For the text-containing cell, return its midpoint in (x, y) coordinate format. 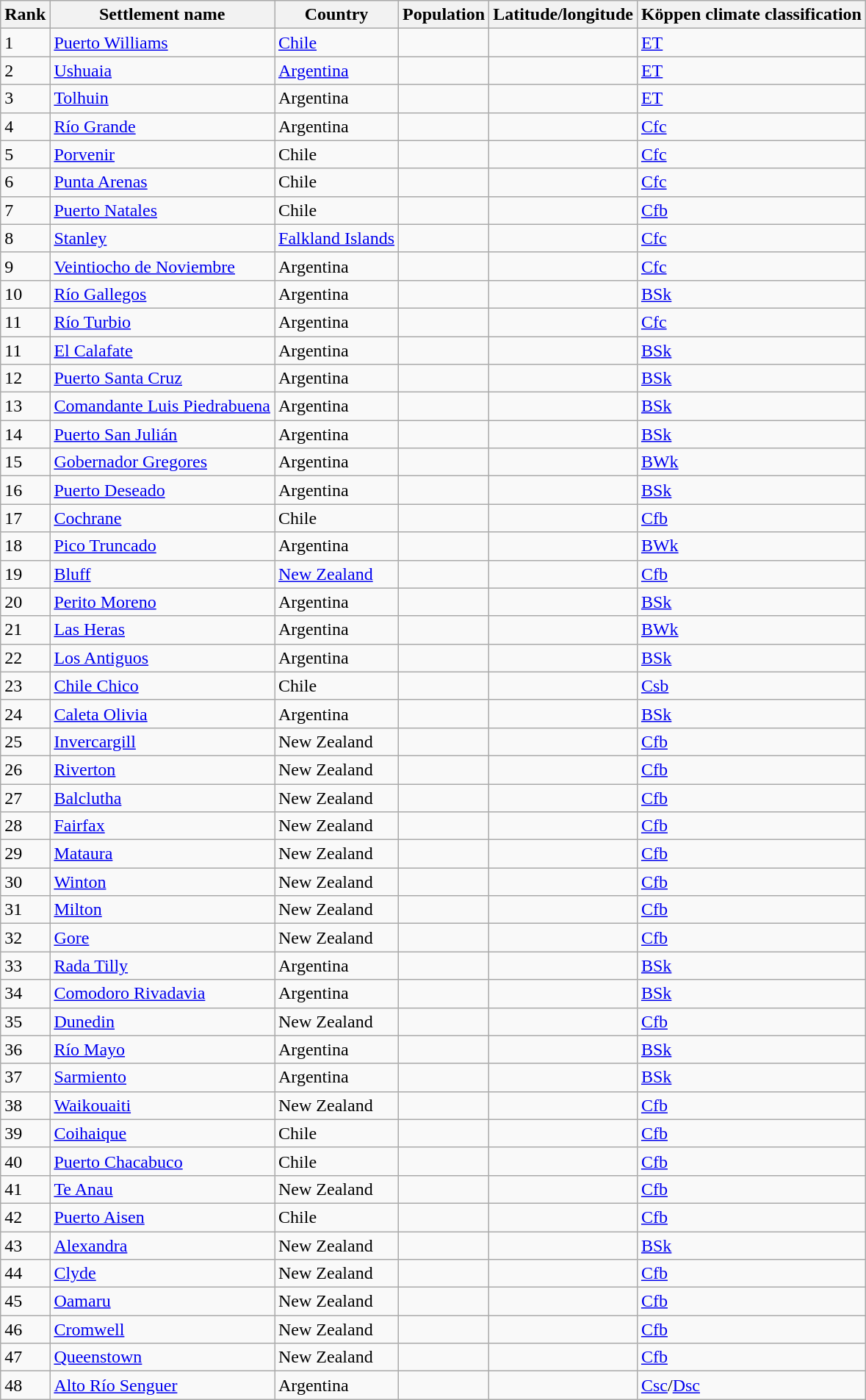
Te Anau (162, 1189)
Perito Moreno (162, 602)
26 (25, 769)
Waikouaiti (162, 1105)
Gobernador Gregores (162, 462)
Queenstown (162, 1357)
9 (25, 266)
Fairfax (162, 826)
Rank (25, 15)
29 (25, 854)
8 (25, 238)
Puerto Williams (162, 43)
Population (444, 15)
12 (25, 378)
Cochrane (162, 518)
Comodoro Rivadavia (162, 994)
Milton (162, 910)
46 (25, 1329)
Los Antiguos (162, 658)
35 (25, 1022)
Coihaique (162, 1133)
Porvenir (162, 154)
Falkland Islands (336, 238)
Chile Chico (162, 686)
39 (25, 1133)
19 (25, 574)
Alexandra (162, 1246)
Río Mayo (162, 1049)
Caleta Olivia (162, 714)
Settlement name (162, 15)
Stanley (162, 238)
22 (25, 658)
17 (25, 518)
5 (25, 154)
32 (25, 938)
47 (25, 1357)
23 (25, 686)
27 (25, 797)
37 (25, 1077)
Invercargill (162, 742)
Puerto Chacabuco (162, 1161)
3 (25, 98)
Gore (162, 938)
42 (25, 1217)
Riverton (162, 769)
43 (25, 1246)
30 (25, 882)
Punta Arenas (162, 182)
33 (25, 966)
13 (25, 406)
Latitude/longitude (563, 15)
Oamaru (162, 1302)
Clyde (162, 1274)
25 (25, 742)
7 (25, 210)
20 (25, 602)
Mataura (162, 854)
36 (25, 1049)
38 (25, 1105)
Comandante Luis Piedrabuena (162, 406)
Puerto San Julián (162, 434)
Csb (751, 686)
40 (25, 1161)
16 (25, 490)
28 (25, 826)
31 (25, 910)
Csc/Dsc (751, 1385)
Bluff (162, 574)
18 (25, 546)
15 (25, 462)
10 (25, 294)
41 (25, 1189)
Las Heras (162, 630)
6 (25, 182)
Puerto Deseado (162, 490)
Dunedin (162, 1022)
1 (25, 43)
Río Grande (162, 126)
48 (25, 1385)
21 (25, 630)
24 (25, 714)
44 (25, 1274)
2 (25, 71)
Sarmiento (162, 1077)
Balclutha (162, 797)
Puerto Aisen (162, 1217)
Cromwell (162, 1329)
14 (25, 434)
Köppen climate classification (751, 15)
Veintiocho de Noviembre (162, 266)
Rada Tilly (162, 966)
Tolhuin (162, 98)
4 (25, 126)
Country (336, 15)
Río Gallegos (162, 294)
Winton (162, 882)
45 (25, 1302)
Puerto Natales (162, 210)
Río Turbio (162, 322)
El Calafate (162, 351)
Ushuaia (162, 71)
Puerto Santa Cruz (162, 378)
34 (25, 994)
Alto Río Senguer (162, 1385)
Pico Truncado (162, 546)
